Find where the given text appears and provide that cell's center as [x, y] coordinate. 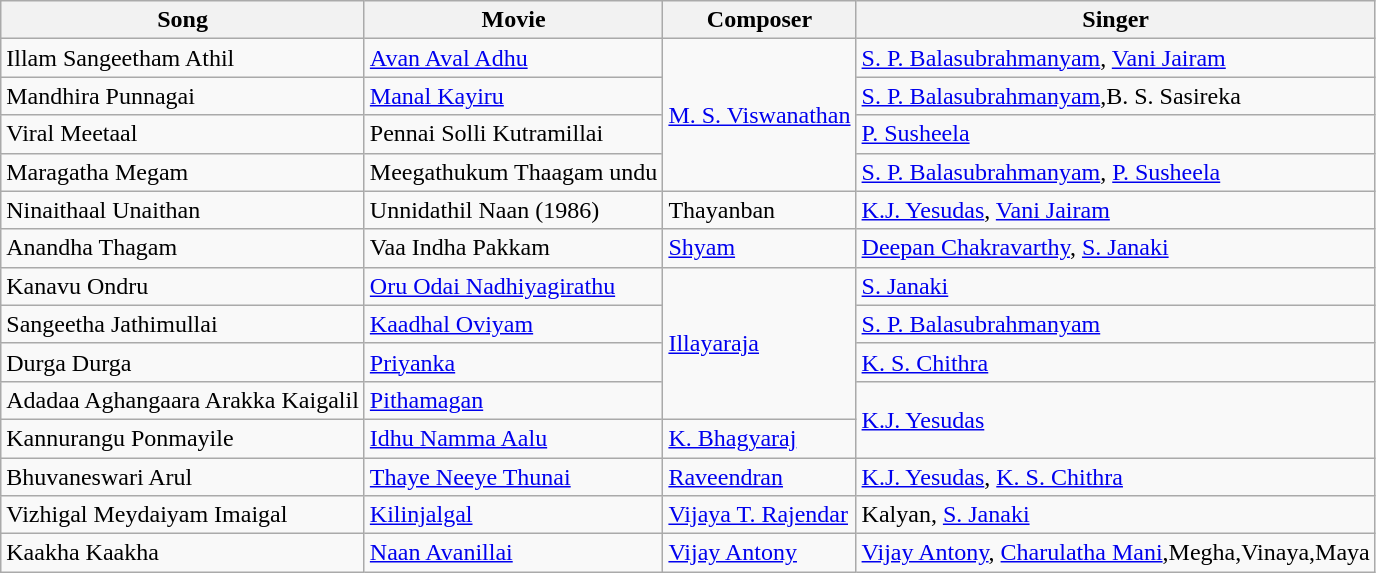
Illayaraja [760, 343]
K. Bhagyaraj [760, 438]
Kalyan, S. Janaki [1116, 515]
Oru Odai Nadhiyagirathu [514, 286]
K.J. Yesudas [1116, 419]
M. S. Viswanathan [760, 115]
Unnidathil Naan (1986) [514, 210]
Meegathukum Thaagam undu [514, 172]
S. P. Balasubrahmanyam,B. S. Sasireka [1116, 96]
Maragatha Megam [183, 172]
Anandha Thagam [183, 248]
Naan Avanillai [514, 553]
Raveendran [760, 477]
Sangeetha Jathimullai [183, 324]
Mandhira Punnagai [183, 96]
Durga Durga [183, 362]
Thayanban [760, 210]
S. P. Balasubrahmanyam, Vani Jairam [1116, 58]
Avan Aval Adhu [514, 58]
Singer [1116, 20]
Song [183, 20]
Bhuvaneswari Arul [183, 477]
Manal Kayiru [514, 96]
Illam Sangeetham Athil [183, 58]
Vijaya T. Rajendar [760, 515]
Kilinjalgal [514, 515]
S. Janaki [1116, 286]
Vijay Antony, Charulatha Mani,Megha,Vinaya,Maya [1116, 553]
Deepan Chakravarthy, S. Janaki [1116, 248]
Kaakha Kaakha [183, 553]
Pithamagan [514, 400]
Priyanka [514, 362]
Viral Meetaal [183, 134]
Ninaithaal Unaithan [183, 210]
Thaye Neeye Thunai [514, 477]
S. P. Balasubrahmanyam [1116, 324]
P. Susheela [1116, 134]
Vizhigal Meydaiyam Imaigal [183, 515]
S. P. Balasubrahmanyam, P. Susheela [1116, 172]
Idhu Namma Aalu [514, 438]
Vaa Indha Pakkam [514, 248]
K.J. Yesudas, K. S. Chithra [1116, 477]
Movie [514, 20]
Kaadhal Oviyam [514, 324]
Kannurangu Ponmayile [183, 438]
Shyam [760, 248]
K. S. Chithra [1116, 362]
Adadaa Aghangaara Arakka Kaigalil [183, 400]
Kanavu Ondru [183, 286]
Pennai Solli Kutramillai [514, 134]
K.J. Yesudas, Vani Jairam [1116, 210]
Composer [760, 20]
Vijay Antony [760, 553]
